From the cell containing the given text, extract its center point as (X, Y) coordinate. 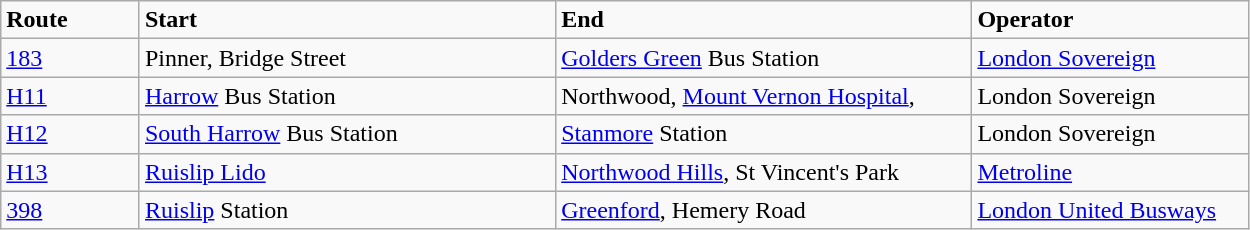
Pinner, Bridge Street (347, 58)
398 (70, 210)
183 (70, 58)
Route (70, 20)
Northwood, Mount Vernon Hospital, (764, 96)
Operator (1111, 20)
London United Busways (1111, 210)
South Harrow Bus Station (347, 134)
Harrow Bus Station (347, 96)
H11 (70, 96)
H13 (70, 172)
Northwood Hills, St Vincent's Park (764, 172)
Ruislip Lido (347, 172)
Start (347, 20)
End (764, 20)
Ruislip Station (347, 210)
Greenford, Hemery Road (764, 210)
H12 (70, 134)
Stanmore Station (764, 134)
Golders Green Bus Station (764, 58)
Metroline (1111, 172)
